Pinpoint the cell where the given text exists, returning its [x, y] midpoint coordinate. 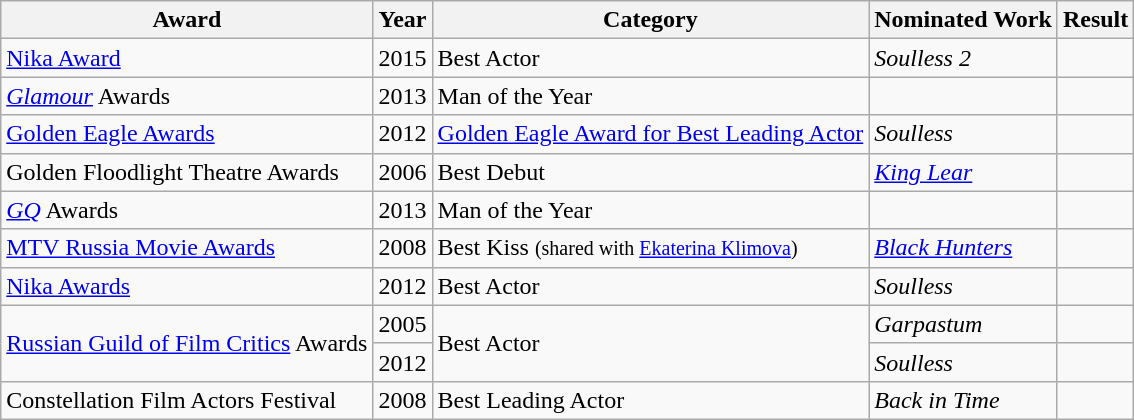
2006 [402, 172]
Black Hunters [964, 248]
Award [187, 20]
Nika Award [187, 58]
Golden Eagle Awards [187, 134]
King Lear [964, 172]
Year [402, 20]
2005 [402, 324]
Best Leading Actor [650, 400]
Garpastum [964, 324]
Best Kiss (shared with Ekaterina Klimova) [650, 248]
2015 [402, 58]
MTV Russia Movie Awards [187, 248]
Category [650, 20]
Golden Eagle Award for Best Leading Actor [650, 134]
Constellation Film Actors Festival [187, 400]
Nika Awards [187, 286]
Best Debut [650, 172]
Soulless 2 [964, 58]
Back in Time [964, 400]
Result [1095, 20]
Nominated Work [964, 20]
Russian Guild of Film Critics Awards [187, 343]
Golden Floodlight Theatre Awards [187, 172]
GQ Awards [187, 210]
Glamour Awards [187, 96]
